Locate the cell with the specified text and output its [x, y] center coordinate. 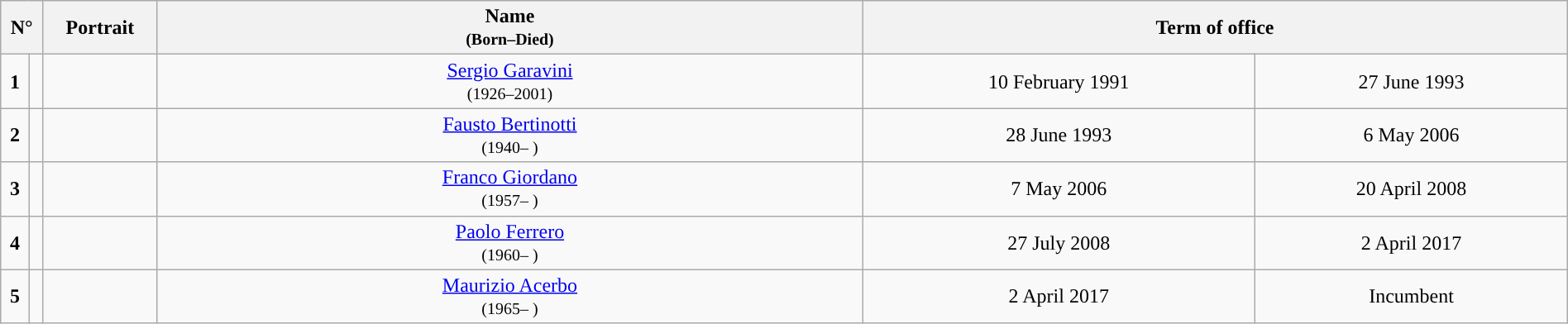
Franco Giordano(1957– ) [509, 188]
4 [15, 243]
N° [22, 28]
5 [15, 296]
1 [15, 81]
Fausto Bertinotti(1940– ) [509, 136]
28 June 1993 [1059, 136]
Incumbent [1411, 296]
Name(Born–Died) [509, 28]
20 April 2008 [1411, 188]
2 [15, 136]
6 May 2006 [1411, 136]
Term of office [1216, 28]
Maurizio Acerbo(1965– ) [509, 296]
Sergio Garavini(1926–2001) [509, 81]
27 June 1993 [1411, 81]
Paolo Ferrero(1960– ) [509, 243]
Portrait [101, 28]
3 [15, 188]
10 February 1991 [1059, 81]
27 July 2008 [1059, 243]
7 May 2006 [1059, 188]
